Return [X, Y] of the center of cell containing provided text 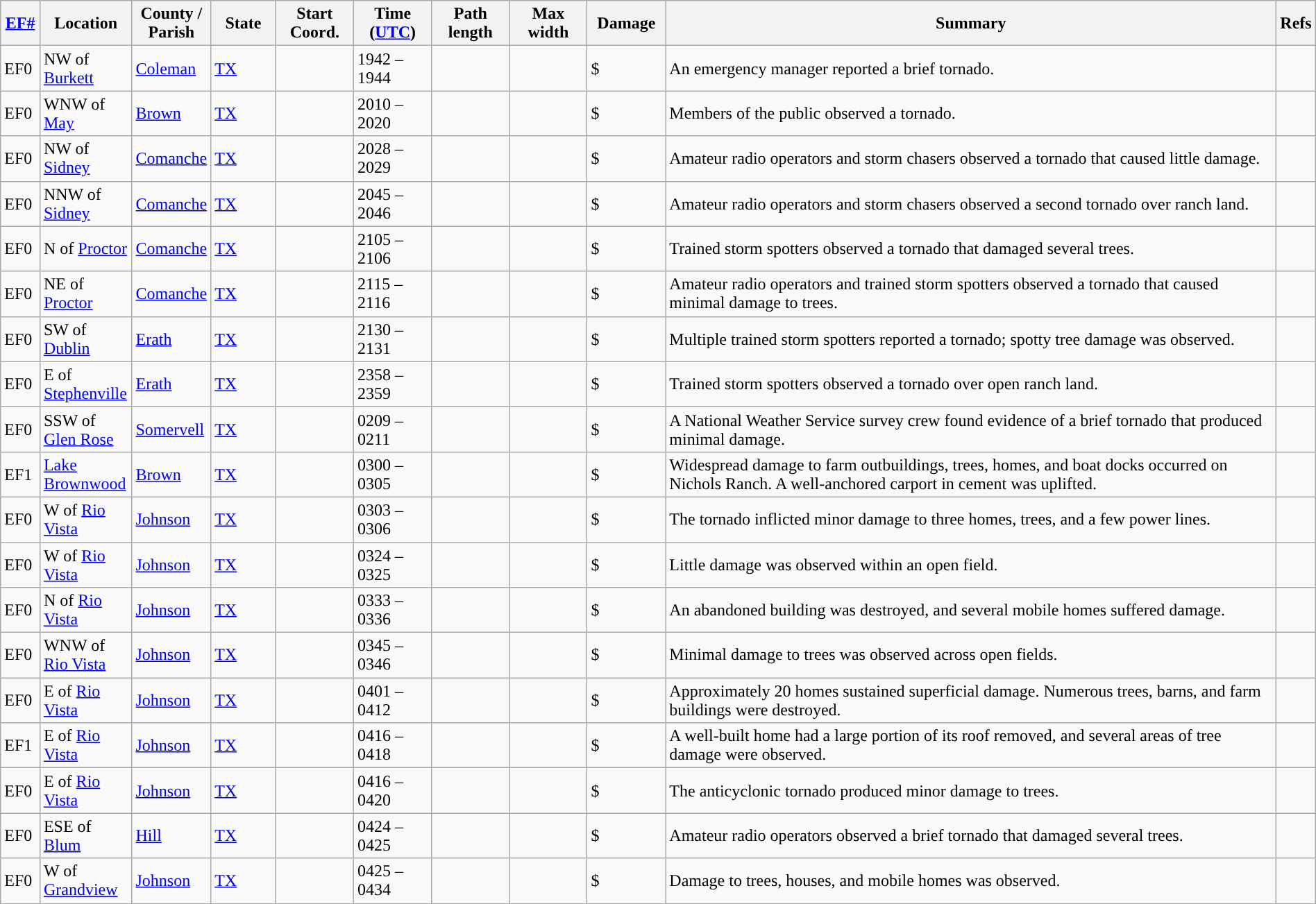
E of Stephenville [86, 384]
Time (UTC) [393, 24]
Location [86, 24]
Summary [971, 24]
County / Parish [171, 24]
ESE of Blum [86, 835]
N of Rio Vista [86, 611]
1942 – 1944 [393, 68]
Somervell [171, 429]
Hill [171, 835]
Trained storm spotters observed a tornado over open ranch land. [971, 384]
Members of the public observed a tornado. [971, 114]
W of Grandview [86, 881]
0416 – 0420 [393, 791]
Trained storm spotters observed a tornado that damaged several trees. [971, 248]
2105 – 2106 [393, 248]
NE of Proctor [86, 294]
0300 – 0305 [393, 475]
2130 – 2131 [393, 339]
Coleman [171, 68]
Amateur radio operators and trained storm spotters observed a tornado that caused minimal damage to trees. [971, 294]
0416 – 0418 [393, 745]
2010 – 2020 [393, 114]
Approximately 20 homes sustained superficial damage. Numerous trees, barns, and farm buildings were destroyed. [971, 701]
Multiple trained storm spotters reported a tornado; spotty tree damage was observed. [971, 339]
Little damage was observed within an open field. [971, 565]
Damage [626, 24]
0209 – 0211 [393, 429]
SSW of Glen Rose [86, 429]
0324 – 0325 [393, 565]
2358 – 2359 [393, 384]
The tornado inflicted minor damage to three homes, trees, and a few power lines. [971, 519]
0345 – 0346 [393, 655]
An abandoned building was destroyed, and several mobile homes suffered damage. [971, 611]
2028 – 2029 [393, 158]
WNW of Rio Vista [86, 655]
EF# [21, 24]
0401 – 0412 [393, 701]
2045 – 2046 [393, 204]
NW of Burkett [86, 68]
Damage to trees, houses, and mobile homes was observed. [971, 881]
NNW of Sidney [86, 204]
A National Weather Service survey crew found evidence of a brief tornado that produced minimal damage. [971, 429]
WNW of May [86, 114]
State [243, 24]
An emergency manager reported a brief tornado. [971, 68]
Start Coord. [314, 24]
SW of Dublin [86, 339]
Minimal damage to trees was observed across open fields. [971, 655]
Amateur radio operators and storm chasers observed a second tornado over ranch land. [971, 204]
A well-built home had a large portion of its roof removed, and several areas of tree damage were observed. [971, 745]
0303 – 0306 [393, 519]
0424 – 0425 [393, 835]
NW of Sidney [86, 158]
0333 – 0336 [393, 611]
Refs [1296, 24]
2115 – 2116 [393, 294]
0425 – 0434 [393, 881]
Lake Brownwood [86, 475]
Amateur radio operators and storm chasers observed a tornado that caused little damage. [971, 158]
Max width [548, 24]
The anticyclonic tornado produced minor damage to trees. [971, 791]
Widespread damage to farm outbuildings, trees, homes, and boat docks occurred on Nichols Ranch. A well-anchored carport in cement was uplifted. [971, 475]
Path length [471, 24]
N of Proctor [86, 248]
Amateur radio operators observed a brief tornado that damaged several trees. [971, 835]
